Pinpoint the cell where the given text exists, returning its (X, Y) midpoint coordinate. 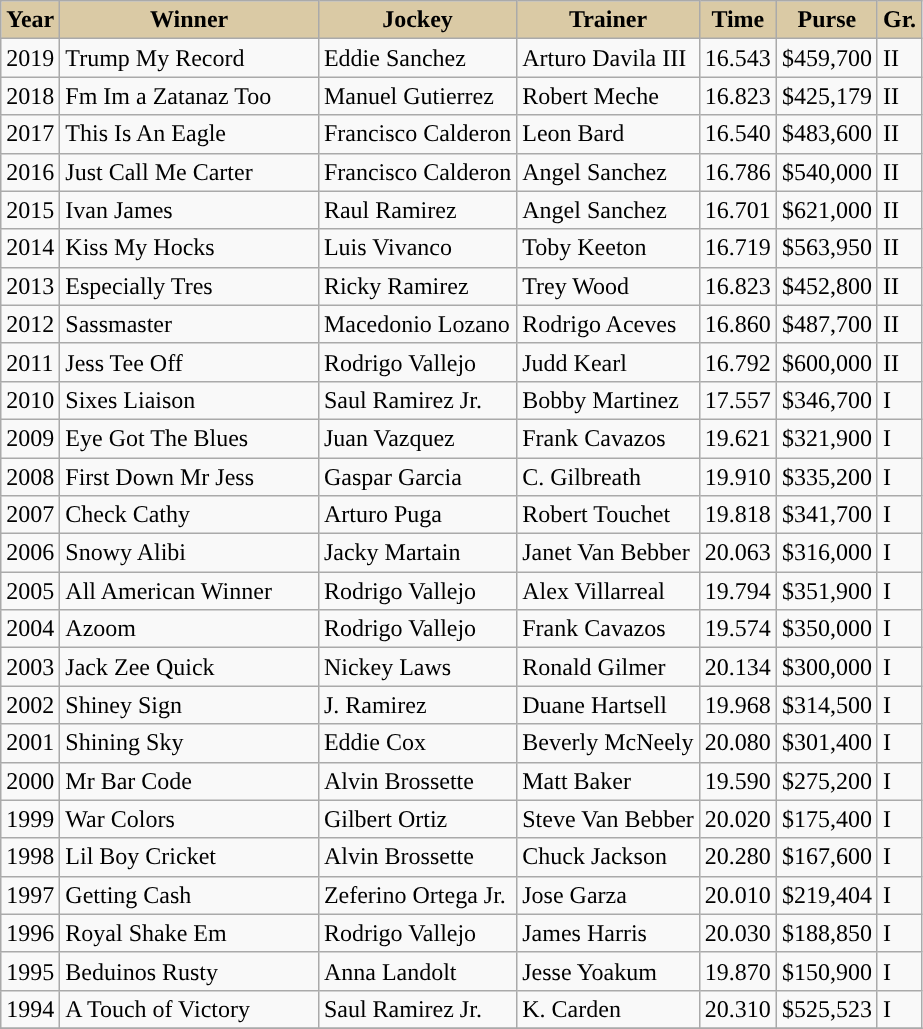
19.968 (738, 705)
Anna Landolt (417, 971)
2007 (30, 515)
2006 (30, 553)
Chuck Jackson (608, 857)
First Down Mr Jess (190, 477)
Fm Im a Zatanaz Too (190, 96)
$452,800 (826, 286)
2003 (30, 667)
$341,700 (826, 515)
16.719 (738, 248)
Shiney Sign (190, 705)
20.134 (738, 667)
1999 (30, 819)
Alex Villarreal (608, 591)
Robert Meche (608, 96)
16.543 (738, 58)
$167,600 (826, 857)
20.020 (738, 819)
Jockey (417, 20)
20.063 (738, 553)
Arturo Davila III (608, 58)
Check Cathy (190, 515)
Beduinos Rusty (190, 971)
Jacky Martain (417, 553)
$621,000 (826, 210)
20.010 (738, 895)
$487,700 (826, 324)
Time (738, 20)
Winner (190, 20)
2011 (30, 362)
1998 (30, 857)
Jesse Yoakum (608, 971)
Trump My Record (190, 58)
Bobby Martinez (608, 400)
Getting Cash (190, 895)
2015 (30, 210)
Jose Garza (608, 895)
1996 (30, 933)
Leon Bard (608, 134)
1994 (30, 1009)
19.818 (738, 515)
Robert Touchet (608, 515)
16.792 (738, 362)
Sassmaster (190, 324)
Arturo Puga (417, 515)
19.910 (738, 477)
$350,000 (826, 629)
Macedonio Lozano (417, 324)
20.280 (738, 857)
$600,000 (826, 362)
2002 (30, 705)
Manuel Gutierrez (417, 96)
All American Winner (190, 591)
2014 (30, 248)
20.080 (738, 743)
Ivan James (190, 210)
Nickey Laws (417, 667)
$346,700 (826, 400)
2000 (30, 781)
Kiss My Hocks (190, 248)
$275,200 (826, 781)
19.590 (738, 781)
2013 (30, 286)
Ricky Ramirez (417, 286)
Gaspar Garcia (417, 477)
Lil Boy Cricket (190, 857)
Azoom (190, 629)
2008 (30, 477)
$301,400 (826, 743)
Zeferino Ortega Jr. (417, 895)
$300,000 (826, 667)
A Touch of Victory (190, 1009)
Trainer (608, 20)
James Harris (608, 933)
1997 (30, 895)
Eddie Sanchez (417, 58)
Judd Kearl (608, 362)
$150,900 (826, 971)
17.557 (738, 400)
2009 (30, 438)
$563,950 (826, 248)
Especially Tres (190, 286)
War Colors (190, 819)
$525,523 (826, 1009)
Jack Zee Quick (190, 667)
Just Call Me Carter (190, 172)
Eye Got The Blues (190, 438)
1995 (30, 971)
16.540 (738, 134)
Rodrigo Aceves (608, 324)
C. Gilbreath (608, 477)
2019 (30, 58)
Snowy Alibi (190, 553)
$316,000 (826, 553)
Toby Keeton (608, 248)
Year (30, 20)
19.574 (738, 629)
Sixes Liaison (190, 400)
2005 (30, 591)
Beverly McNeely (608, 743)
19.870 (738, 971)
Eddie Cox (417, 743)
16.701 (738, 210)
$175,400 (826, 819)
$425,179 (826, 96)
$335,200 (826, 477)
Gilbert Ortiz (417, 819)
16.860 (738, 324)
2010 (30, 400)
2012 (30, 324)
K. Carden (608, 1009)
This Is An Eagle (190, 134)
Raul Ramirez (417, 210)
16.786 (738, 172)
2018 (30, 96)
Jess Tee Off (190, 362)
2017 (30, 134)
Luis Vivanco (417, 248)
$314,500 (826, 705)
2004 (30, 629)
20.030 (738, 933)
2001 (30, 743)
Gr. (899, 20)
$540,000 (826, 172)
Janet Van Bebber (608, 553)
Shining Sky (190, 743)
20.310 (738, 1009)
Royal Shake Em (190, 933)
Steve Van Bebber (608, 819)
$188,850 (826, 933)
$219,404 (826, 895)
$459,700 (826, 58)
$483,600 (826, 134)
Juan Vazquez (417, 438)
Purse (826, 20)
Duane Hartsell (608, 705)
19.621 (738, 438)
J. Ramirez (417, 705)
19.794 (738, 591)
$321,900 (826, 438)
2016 (30, 172)
Mr Bar Code (190, 781)
Ronald Gilmer (608, 667)
Matt Baker (608, 781)
$351,900 (826, 591)
Trey Wood (608, 286)
